For the text-containing cell, return its midpoint in [X, Y] coordinate format. 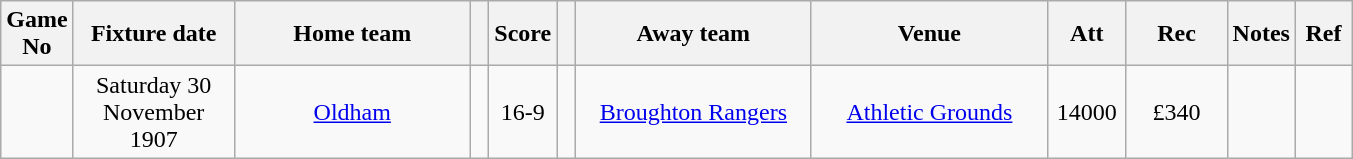
16-9 [523, 112]
Game No [37, 34]
Fixture date [154, 34]
Broughton Rangers [693, 112]
Rec [1176, 34]
Oldham [352, 112]
14000 [1086, 112]
Athletic Grounds [929, 112]
£340 [1176, 112]
Home team [352, 34]
Venue [929, 34]
Score [523, 34]
Notes [1261, 34]
Saturday 30 November 1907 [154, 112]
Att [1086, 34]
Away team [693, 34]
Ref [1323, 34]
